Detect which cell encompasses the target text, then output its (X, Y) center coordinate. 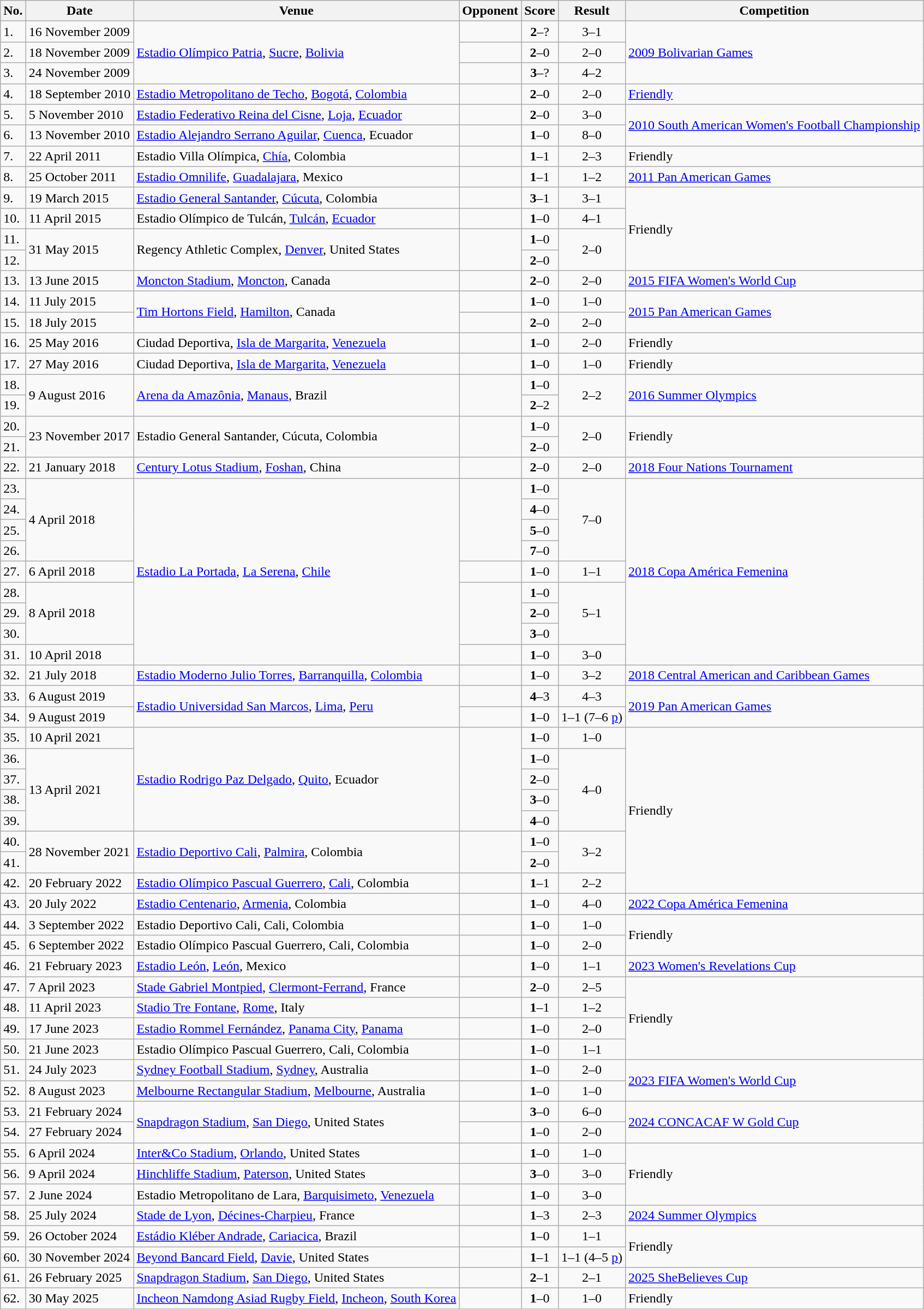
8 August 2023 (80, 1091)
22. (13, 468)
Estadio Alejandro Serrano Aguilar, Cuenca, Ecuador (297, 135)
Incheon Namdong Asiad Rugby Field, Incheon, South Korea (297, 1299)
36. (13, 758)
2. (13, 52)
12. (13, 260)
1–1 (4–5 p) (592, 1257)
Stadio Tre Fontane, Rome, Italy (297, 1008)
34. (13, 717)
21. (13, 447)
15. (13, 322)
62. (13, 1299)
9. (13, 198)
2 June 2024 (80, 1194)
Estadio La Portada, La Serena, Chile (297, 572)
4 April 2018 (80, 519)
3. (13, 73)
5–0 (540, 530)
17. (13, 364)
5 November 2010 (80, 115)
21 July 2018 (80, 676)
2022 Copa América Femenina (775, 904)
13 November 2010 (80, 135)
6 April 2018 (80, 571)
38. (13, 800)
11 April 2023 (80, 1008)
53. (13, 1111)
11 April 2015 (80, 218)
57. (13, 1194)
21 February 2023 (80, 966)
2018 Copa América Femenina (775, 572)
10 April 2018 (80, 655)
46. (13, 966)
30 May 2025 (80, 1299)
Result (592, 11)
20 February 2022 (80, 883)
18. (13, 385)
9 August 2016 (80, 395)
2011 Pan American Games (775, 177)
Beyond Bancard Field, Davie, United States (297, 1257)
59. (13, 1236)
30 November 2024 (80, 1257)
Estadio Centenario, Armenia, Colombia (297, 904)
37. (13, 779)
26. (13, 551)
23 November 2017 (80, 437)
30. (13, 634)
Hinchliffe Stadium, Paterson, United States (297, 1174)
35. (13, 738)
Competition (775, 11)
1–1 (7–6 p) (592, 717)
No. (13, 11)
Opponent (490, 11)
Stade de Lyon, Décines-Charpieu, France (297, 1215)
28. (13, 592)
Estadio Olímpico Patria, Sucre, Bolivia (297, 52)
2016 Summer Olympics (775, 395)
24 July 2023 (80, 1070)
25 July 2024 (80, 1215)
3 September 2022 (80, 925)
28 November 2021 (80, 852)
4–2 (592, 73)
26 October 2024 (80, 1236)
Estadio Deportivo Cali, Cali, Colombia (297, 925)
2010 South American Women's Football Championship (775, 125)
18 September 2010 (80, 94)
27 May 2016 (80, 364)
20. (13, 426)
31. (13, 655)
Estadio Rodrigo Paz Delgado, Quito, Ecuador (297, 779)
Regency Athletic Complex, Denver, United States (297, 249)
19 March 2015 (80, 198)
4–1 (592, 218)
22 April 2011 (80, 156)
14. (13, 302)
13 June 2015 (80, 281)
8. (13, 177)
21 June 2023 (80, 1049)
13. (13, 281)
Estadio León, León, Mexico (297, 966)
2024 CONCACAF W Gold Cup (775, 1122)
40. (13, 841)
33. (13, 696)
6 April 2024 (80, 1153)
27 February 2024 (80, 1132)
23. (13, 488)
25 May 2016 (80, 343)
2–5 (592, 987)
4. (13, 94)
58. (13, 1215)
60. (13, 1257)
Arena da Amazônia, Manaus, Brazil (297, 395)
16. (13, 343)
11 July 2015 (80, 302)
Estadio Villa Olímpica, Chía, Colombia (297, 156)
29. (13, 613)
50. (13, 1049)
52. (13, 1091)
3–? (540, 73)
9 August 2019 (80, 717)
8–0 (592, 135)
13 April 2021 (80, 790)
Melbourne Rectangular Stadium, Melbourne, Australia (297, 1091)
2009 Bolivarian Games (775, 52)
25 October 2011 (80, 177)
41. (13, 862)
2–? (540, 32)
6. (13, 135)
55. (13, 1153)
5. (13, 115)
6–0 (592, 1111)
7. (13, 156)
Inter&Co Stadium, Orlando, United States (297, 1153)
26 February 2025 (80, 1278)
Moncton Stadium, Moncton, Canada (297, 281)
49. (13, 1029)
6 August 2019 (80, 696)
2023 FIFA Women's World Cup (775, 1080)
48. (13, 1008)
18 November 2009 (80, 52)
61. (13, 1278)
47. (13, 987)
Estadio Federativo Reina del Cisne, Loja, Ecuador (297, 115)
10 April 2021 (80, 738)
1–3 (540, 1215)
18 July 2015 (80, 322)
8 April 2018 (80, 613)
1. (13, 32)
51. (13, 1070)
Sydney Football Stadium, Sydney, Australia (297, 1070)
45. (13, 946)
Estadio Moderno Julio Torres, Barranquilla, Colombia (297, 676)
2015 Pan American Games (775, 312)
21 January 2018 (80, 468)
Estádio Kléber Andrade, Cariacica, Brazil (297, 1236)
Estadio Metropolitano de Techo, Bogotá, Colombia (297, 94)
10. (13, 218)
Estadio Olímpico de Tulcán, Tulcán, Ecuador (297, 218)
39. (13, 821)
Tim Hortons Field, Hamilton, Canada (297, 312)
Date (80, 11)
54. (13, 1132)
Stade Gabriel Montpied, Clermont-Ferrand, France (297, 987)
31 May 2015 (80, 249)
19. (13, 405)
Score (540, 11)
2024 Summer Olympics (775, 1215)
5–1 (592, 613)
Estadio Omnilife, Guadalajara, Mexico (297, 177)
21 February 2024 (80, 1111)
16 November 2009 (80, 32)
Century Lotus Stadium, Foshan, China (297, 468)
25. (13, 530)
2023 Women's Revelations Cup (775, 966)
6 September 2022 (80, 946)
32. (13, 676)
2025 SheBelieves Cup (775, 1278)
11. (13, 239)
9 April 2024 (80, 1174)
2018 Four Nations Tournament (775, 468)
24. (13, 509)
24 November 2009 (80, 73)
20 July 2022 (80, 904)
2019 Pan American Games (775, 707)
7 April 2023 (80, 987)
2018 Central American and Caribbean Games (775, 676)
43. (13, 904)
17 June 2023 (80, 1029)
2015 FIFA Women's World Cup (775, 281)
27. (13, 571)
Estadio Rommel Fernández, Panama City, Panama (297, 1029)
Venue (297, 11)
42. (13, 883)
Estadio Universidad San Marcos, Lima, Peru (297, 707)
56. (13, 1174)
44. (13, 925)
Estadio Deportivo Cali, Palmira, Colombia (297, 852)
Estadio Metropolitano de Lara, Barquisimeto, Venezuela (297, 1194)
